Find where the given text appears and provide that cell's center as (X, Y) coordinate. 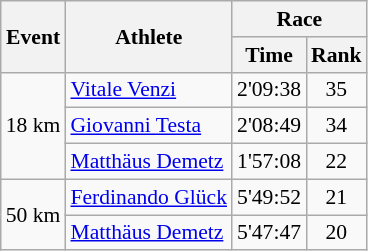
20 (336, 233)
Vitale Venzi (148, 90)
21 (336, 197)
Athlete (148, 36)
2'08:49 (269, 126)
35 (336, 90)
Ferdinando Glück (148, 197)
22 (336, 162)
Giovanni Testa (148, 126)
2'09:38 (269, 90)
34 (336, 126)
5'47:47 (269, 233)
Time (269, 55)
Event (34, 36)
50 km (34, 214)
5'49:52 (269, 197)
1'57:08 (269, 162)
18 km (34, 126)
Race (300, 19)
Rank (336, 55)
